Detect which cell encompasses the target text, then output its (x, y) center coordinate. 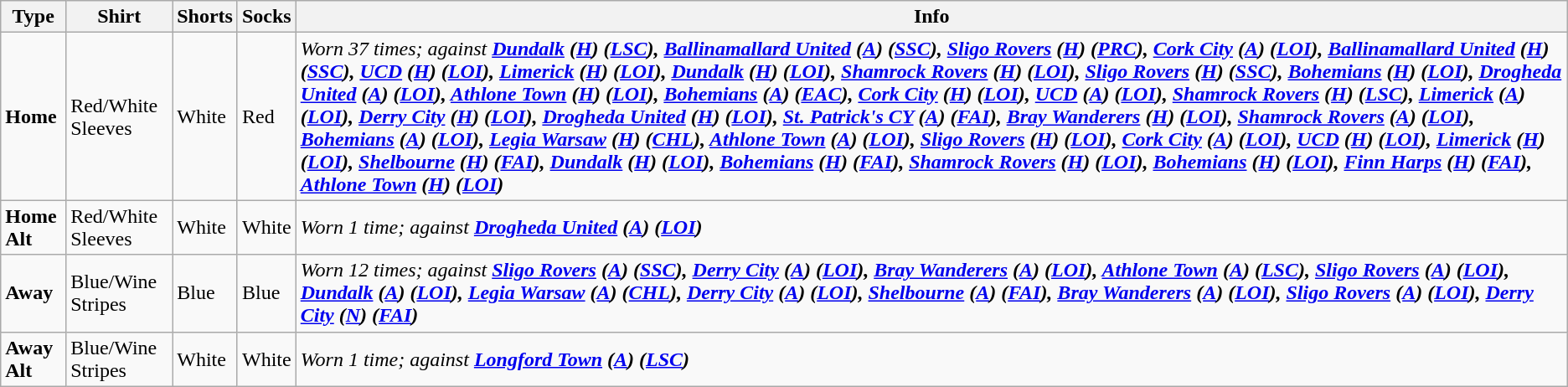
Type (34, 17)
Home Alt (34, 228)
Away (34, 293)
Socks (266, 17)
Info (931, 17)
Shorts (205, 17)
Red (266, 116)
Worn 1 time; against Drogheda United (A) (LOI) (931, 228)
Away Alt (34, 359)
Worn 1 time; against Longford Town (A) (LSC) (931, 359)
Home (34, 116)
Shirt (119, 17)
